Identify which cell holds the provided text, then report its (x, y) central coordinate. 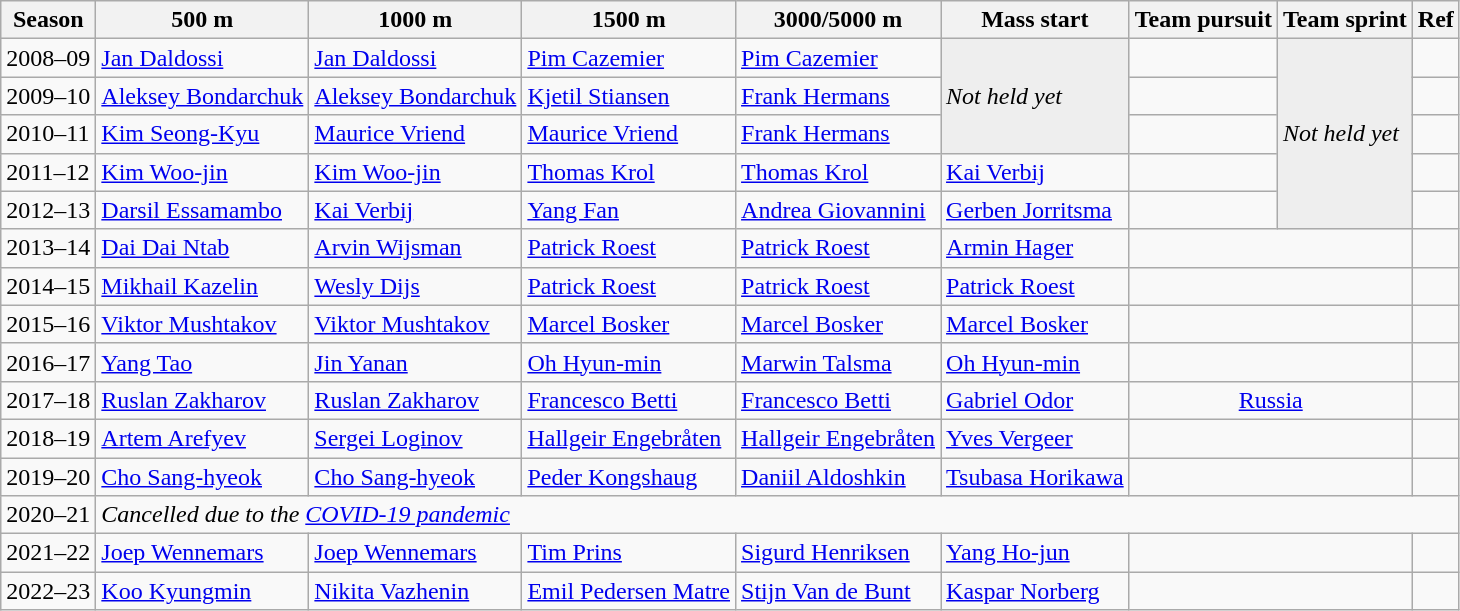
Yves Vergeer (1036, 438)
Darsil Essamambo (202, 210)
Team sprint (1344, 20)
Kjetil Stiansen (629, 96)
Gerben Jorritsma (1036, 210)
1000 m (416, 20)
500 m (202, 20)
Andrea Giovannini (838, 210)
2011–12 (48, 172)
2015–16 (48, 324)
2009–10 (48, 96)
Dai Dai Ntab (202, 248)
Emil Pedersen Matre (629, 591)
Sigurd Henriksen (838, 553)
2021–22 (48, 553)
3000/5000 m (838, 20)
Yang Fan (629, 210)
Russia (1270, 400)
2010–11 (48, 134)
2013–14 (48, 248)
Stijn Van de Bunt (838, 591)
Artem Arefyev (202, 438)
2016–17 (48, 362)
2017–18 (48, 400)
Gabriel Odor (1036, 400)
Marwin Talsma (838, 362)
Yang Ho-jun (1036, 553)
Mikhail Kazelin (202, 286)
2012–13 (48, 210)
Mass start (1036, 20)
Armin Hager (1036, 248)
1500 m (629, 20)
Peder Kongshaug (629, 477)
2019–20 (48, 477)
2022–23 (48, 591)
Ref (1436, 20)
Cancelled due to the COVID-19 pandemic (778, 515)
Season (48, 20)
2018–19 (48, 438)
Team pursuit (1203, 20)
Sergei Loginov (416, 438)
Yang Tao (202, 362)
Tim Prins (629, 553)
Wesly Dijs (416, 286)
Kaspar Norberg (1036, 591)
2014–15 (48, 286)
Tsubasa Horikawa (1036, 477)
2020–21 (48, 515)
Koo Kyungmin (202, 591)
Arvin Wijsman (416, 248)
Nikita Vazhenin (416, 591)
Jin Yanan (416, 362)
Daniil Aldoshkin (838, 477)
Kim Seong-Kyu (202, 134)
2008–09 (48, 58)
